Capture the cell that displays the provided text and extract its (X, Y) central coordinate. 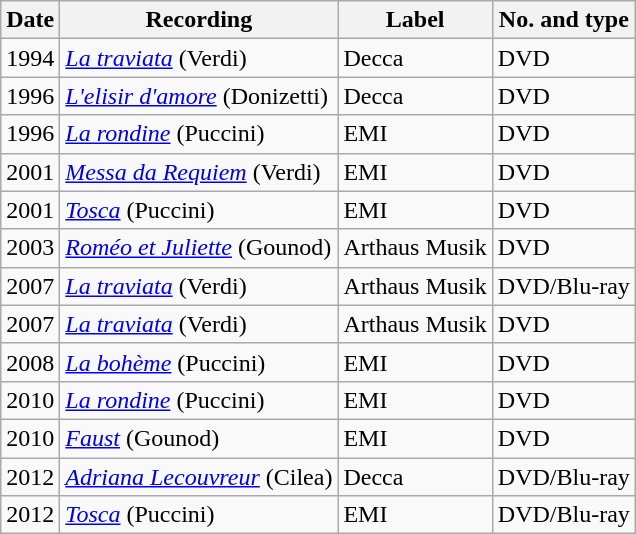
2003 (30, 248)
Faust (Gounod) (199, 438)
Adriana Lecouvreur (Cilea) (199, 477)
No. and type (564, 20)
Messa da Requiem (Verdi) (199, 172)
Date (30, 20)
L'elisir d'amore (Donizetti) (199, 96)
Roméo et Juliette (Gounod) (199, 248)
2008 (30, 362)
1994 (30, 58)
Label (415, 20)
Recording (199, 20)
La bohème (Puccini) (199, 362)
